From the cell containing the given text, extract its center point as [x, y] coordinate. 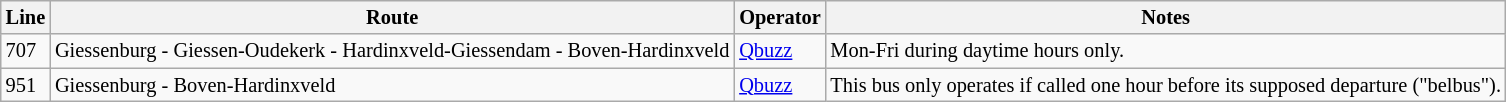
Operator [780, 17]
Giessenburg - Giessen-Oudekerk - Hardinxveld-Giessendam - Boven-Hardinxveld [392, 51]
Giessenburg - Boven-Hardinxveld [392, 85]
This bus only operates if called one hour before its supposed departure ("belbus"). [1166, 85]
Mon-Fri during daytime hours only. [1166, 51]
Route [392, 17]
951 [26, 85]
Line [26, 17]
707 [26, 51]
Notes [1166, 17]
